Determine the [x, y] coordinate at the center of the cell enclosing the given text.  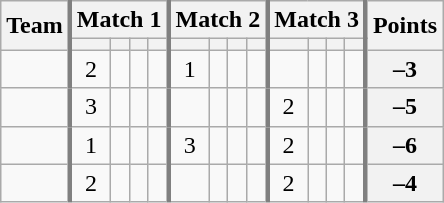
–4 [404, 183]
Match 1 [120, 20]
Team [36, 26]
Match 3 [316, 20]
–3 [404, 69]
–6 [404, 145]
–5 [404, 107]
Match 2 [218, 20]
Points [404, 26]
